From the cell containing the given text, extract its center point as (X, Y) coordinate. 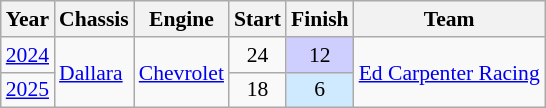
Engine (182, 19)
2024 (28, 55)
12 (320, 55)
Dallara (94, 72)
Year (28, 19)
6 (320, 90)
2025 (28, 90)
Chevrolet (182, 72)
18 (258, 90)
Ed Carpenter Racing (450, 72)
Finish (320, 19)
24 (258, 55)
Start (258, 19)
Team (450, 19)
Chassis (94, 19)
